Search for the cell housing the specified text and yield its (x, y) center coordinate. 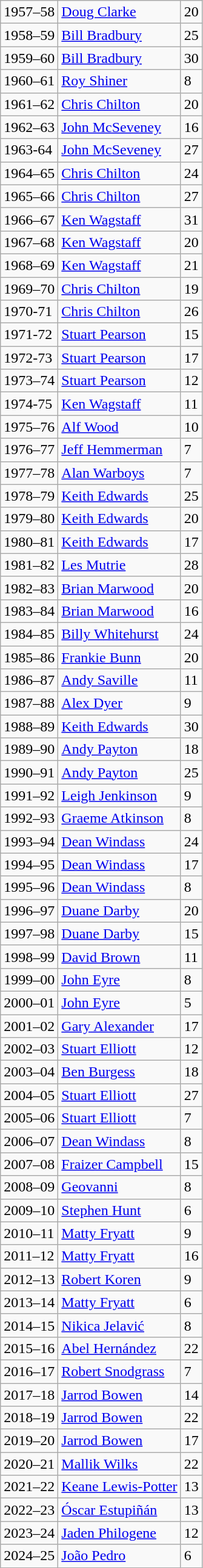
2005–06 (29, 1118)
2014–15 (29, 1325)
2019–20 (29, 1441)
1990–91 (29, 772)
10 (191, 427)
Jaden Philogene (119, 1533)
Geovanni (119, 1187)
2023–24 (29, 1533)
14 (191, 1394)
Keane Lewis-Potter (119, 1487)
1983–84 (29, 611)
31 (191, 219)
1959–60 (29, 58)
1976–77 (29, 450)
1960–61 (29, 81)
2004–05 (29, 1095)
1975–76 (29, 427)
1982–83 (29, 588)
1991–92 (29, 796)
Alan Warboys (119, 473)
Robert Snodgrass (119, 1371)
1981–82 (29, 565)
David Brown (119, 957)
1965–66 (29, 196)
1964–65 (29, 173)
1958–59 (29, 35)
1966–67 (29, 219)
1999–00 (29, 980)
Robert Koren (119, 1279)
1986–87 (29, 680)
Ben Burgess (119, 1072)
1996–97 (29, 911)
Abel Hernández (119, 1348)
1971-72 (29, 335)
1961–62 (29, 104)
Doug Clarke (119, 12)
1957–58 (29, 12)
1980–81 (29, 542)
Graeme Atkinson (119, 819)
Les Mutrie (119, 565)
Gary Alexander (119, 1026)
1963-64 (29, 150)
1988–89 (29, 726)
2000–01 (29, 1003)
1984–85 (29, 634)
1974-75 (29, 404)
Billy Whitehurst (119, 634)
2022–23 (29, 1510)
2001–02 (29, 1026)
2013–14 (29, 1302)
2021–22 (29, 1487)
1997–98 (29, 934)
2002–03 (29, 1049)
2011–12 (29, 1256)
2012–13 (29, 1279)
2003–04 (29, 1072)
28 (191, 565)
2008–09 (29, 1187)
2024–25 (29, 1556)
2010–11 (29, 1233)
2018–19 (29, 1418)
1970-71 (29, 312)
19 (191, 289)
João Pedro (119, 1556)
Alf Wood (119, 427)
2009–10 (29, 1210)
2020–21 (29, 1464)
Frankie Bunn (119, 657)
1978–79 (29, 496)
1994–95 (29, 865)
1993–94 (29, 842)
2015–16 (29, 1348)
Jeff Hemmerman (119, 450)
Nikica Jelavić (119, 1325)
1987–88 (29, 703)
1992–93 (29, 819)
Stephen Hunt (119, 1210)
1967–68 (29, 242)
Mallik Wilks (119, 1464)
26 (191, 312)
1979–80 (29, 519)
1989–90 (29, 749)
Andy Saville (119, 680)
Roy Shiner (119, 81)
Leigh Jenkinson (119, 796)
Alex Dyer (119, 703)
2006–07 (29, 1141)
21 (191, 265)
1973–74 (29, 381)
1998–99 (29, 957)
1972-73 (29, 358)
5 (191, 1003)
1962–63 (29, 127)
1995–96 (29, 888)
2016–17 (29, 1371)
Óscar Estupiñán (119, 1510)
1969–70 (29, 289)
1968–69 (29, 265)
1985–86 (29, 657)
2017–18 (29, 1394)
1977–78 (29, 473)
2007–08 (29, 1164)
Fraizer Campbell (119, 1164)
